From the cell containing the given text, extract its center point as (x, y) coordinate. 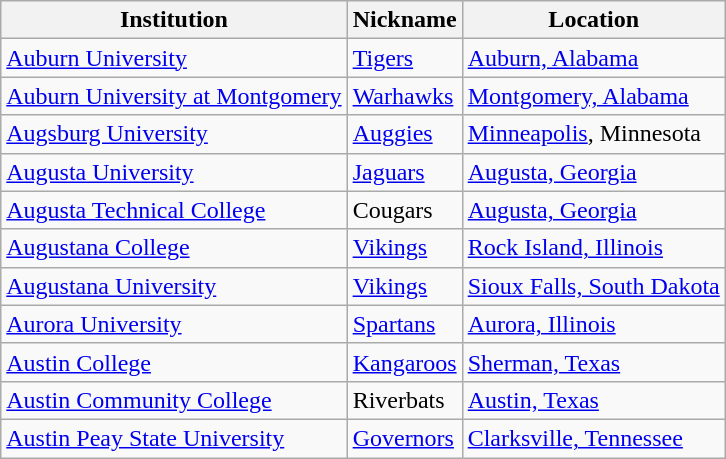
Augustana University (174, 286)
Clarksville, Tennessee (594, 438)
Location (594, 20)
Austin Peay State University (174, 438)
Austin College (174, 362)
Warhawks (404, 96)
Jaguars (404, 172)
Sherman, Texas (594, 362)
Auggies (404, 134)
Augustana College (174, 248)
Auburn University (174, 58)
Augsburg University (174, 134)
Rock Island, Illinois (594, 248)
Spartans (404, 324)
Augusta Technical College (174, 210)
Aurora University (174, 324)
Kangaroos (404, 362)
Austin Community College (174, 400)
Augusta University (174, 172)
Minneapolis, Minnesota (594, 134)
Riverbats (404, 400)
Nickname (404, 20)
Auburn University at Montgomery (174, 96)
Institution (174, 20)
Sioux Falls, South Dakota (594, 286)
Tigers (404, 58)
Aurora, Illinois (594, 324)
Auburn, Alabama (594, 58)
Governors (404, 438)
Austin, Texas (594, 400)
Cougars (404, 210)
Montgomery, Alabama (594, 96)
